Search for the cell housing the specified text and yield its (X, Y) center coordinate. 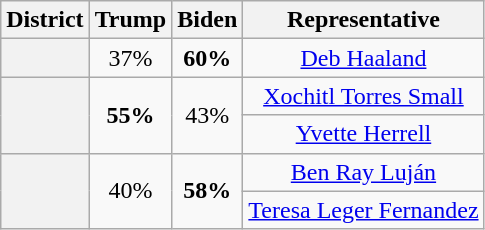
Biden (208, 20)
43% (208, 115)
Xochitl Torres Small (364, 96)
Yvette Herrell (364, 134)
Deb Haaland (364, 58)
Representative (364, 20)
37% (130, 58)
40% (130, 191)
58% (208, 191)
55% (130, 115)
Ben Ray Luján (364, 172)
District (45, 20)
Teresa Leger Fernandez (364, 210)
Trump (130, 20)
60% (208, 58)
